Search for the cell housing the specified text and yield its [X, Y] center coordinate. 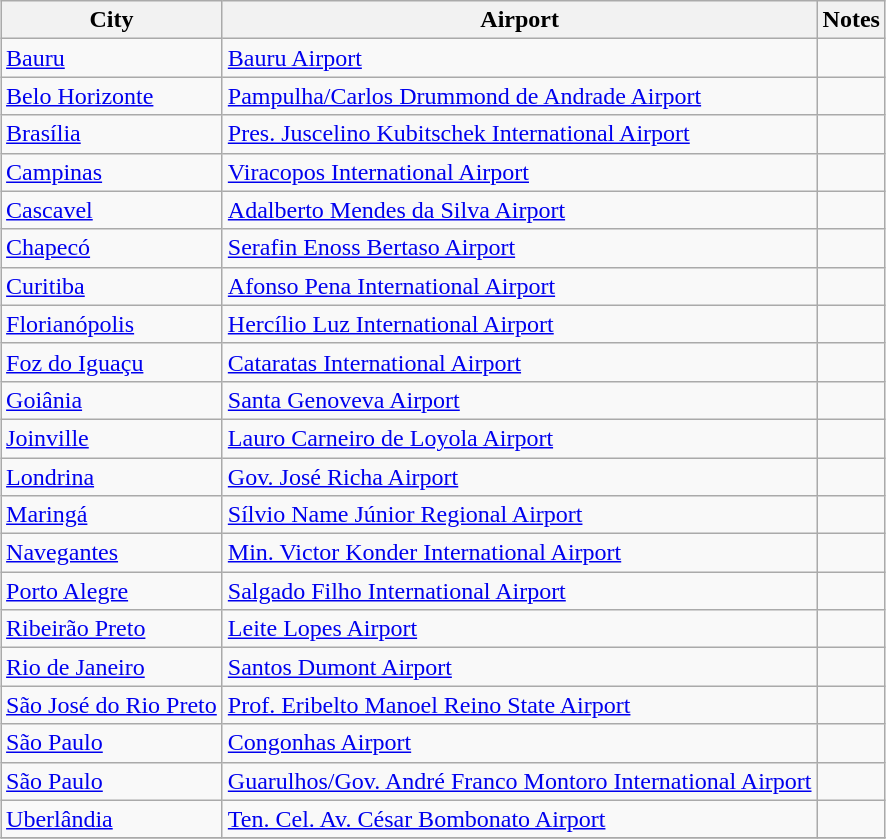
Viracopos International Airport [520, 172]
Bauru [112, 58]
Salgado Filho International Airport [520, 591]
Belo Horizonte [112, 96]
Lauro Carneiro de Loyola Airport [520, 438]
Pampulha/Carlos Drummond de Andrade Airport [520, 96]
Min. Victor Konder International Airport [520, 553]
Notes [851, 20]
Rio de Janeiro [112, 667]
Pres. Juscelino Kubitschek International Airport [520, 134]
Serafin Enoss Bertaso Airport [520, 248]
Hercílio Luz International Airport [520, 324]
Santos Dumont Airport [520, 667]
Ten. Cel. Av. César Bombonato Airport [520, 819]
Navegantes [112, 553]
Londrina [112, 477]
Joinville [112, 438]
Leite Lopes Airport [520, 629]
Maringá [112, 515]
Guarulhos/Gov. André Franco Montoro International Airport [520, 781]
São José do Rio Preto [112, 705]
Adalberto Mendes da Silva Airport [520, 210]
Prof. Eribelto Manoel Reino State Airport [520, 705]
Chapecó [112, 248]
Cascavel [112, 210]
Sílvio Name Júnior Regional Airport [520, 515]
Florianópolis [112, 324]
Ribeirão Preto [112, 629]
Campinas [112, 172]
Cataratas International Airport [520, 362]
Bauru Airport [520, 58]
Afonso Pena International Airport [520, 286]
Curitiba [112, 286]
Congonhas Airport [520, 743]
Brasília [112, 134]
Goiânia [112, 400]
Porto Alegre [112, 591]
Airport [520, 20]
City [112, 20]
Gov. José Richa Airport [520, 477]
Uberlândia [112, 819]
Foz do Iguaçu [112, 362]
Santa Genoveva Airport [520, 400]
